Provide the (x, y) coordinate of the cell's center where the given text is located.  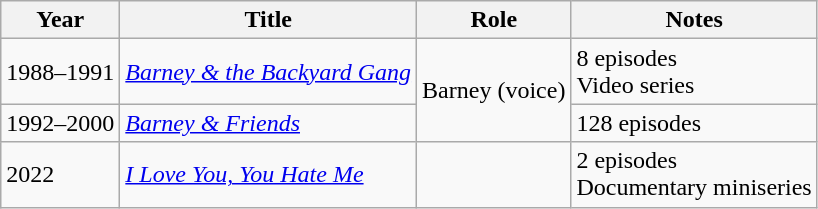
Barney (voice) (494, 90)
I Love You, You Hate Me (268, 174)
Barney & Friends (268, 123)
Title (268, 20)
2 episodesDocumentary miniseries (694, 174)
Barney & the Backyard Gang (268, 72)
Role (494, 20)
128 episodes (694, 123)
1988–1991 (60, 72)
Notes (694, 20)
Year (60, 20)
2022 (60, 174)
1992–2000 (60, 123)
8 episodesVideo series (694, 72)
